Detect which cell encompasses the target text, then output its [X, Y] center coordinate. 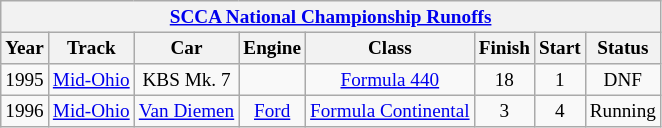
Class [390, 48]
Formula 440 [390, 80]
4 [560, 111]
Engine [272, 48]
1996 [25, 111]
Status [622, 48]
18 [504, 80]
Year [25, 48]
1 [560, 80]
DNF [622, 80]
1995 [25, 80]
Car [186, 48]
Running [622, 111]
Van Diemen [186, 111]
KBS Mk. 7 [186, 80]
SCCA National Championship Runoffs [331, 17]
Ford [272, 111]
3 [504, 111]
Finish [504, 48]
Start [560, 48]
Formula Continental [390, 111]
Track [91, 48]
